Identify which cell holds the provided text, then report its (X, Y) central coordinate. 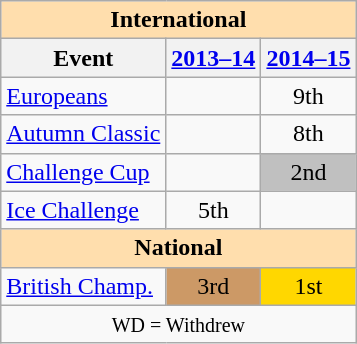
Event (84, 58)
3rd (214, 286)
Autumn Classic (84, 134)
1st (308, 286)
9th (308, 96)
Europeans (84, 96)
WD = Withdrew (178, 324)
2nd (308, 172)
2014–15 (308, 58)
Challenge Cup (84, 172)
British Champ. (84, 286)
2013–14 (214, 58)
Ice Challenge (84, 210)
International (178, 20)
5th (214, 210)
8th (308, 134)
National (178, 248)
